Output the [X, Y] coordinate of the center of the cell containing the given text.  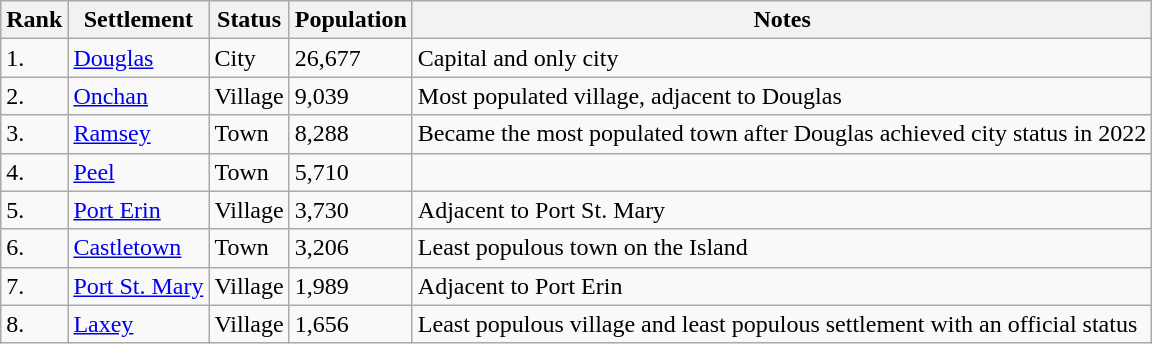
5,710 [350, 172]
Laxey [138, 324]
Onchan [138, 96]
2. [34, 96]
3,730 [350, 210]
Douglas [138, 58]
Status [249, 20]
1,989 [350, 286]
8. [34, 324]
Ramsey [138, 134]
3. [34, 134]
6. [34, 248]
Port Erin [138, 210]
5. [34, 210]
Rank [34, 20]
1,656 [350, 324]
Castletown [138, 248]
8,288 [350, 134]
4. [34, 172]
Port St. Mary [138, 286]
Population [350, 20]
26,677 [350, 58]
9,039 [350, 96]
Least populous village and least populous settlement with an official status [782, 324]
Settlement [138, 20]
Most populated village, adjacent to Douglas [782, 96]
Adjacent to Port St. Mary [782, 210]
3,206 [350, 248]
Least populous town on the Island [782, 248]
Peel [138, 172]
Became the most populated town after Douglas achieved city status in 2022 [782, 134]
7. [34, 286]
Adjacent to Port Erin [782, 286]
Notes [782, 20]
1. [34, 58]
City [249, 58]
Capital and only city [782, 58]
